Extract the (X, Y) coordinate from the center of the cell holding the provided text.  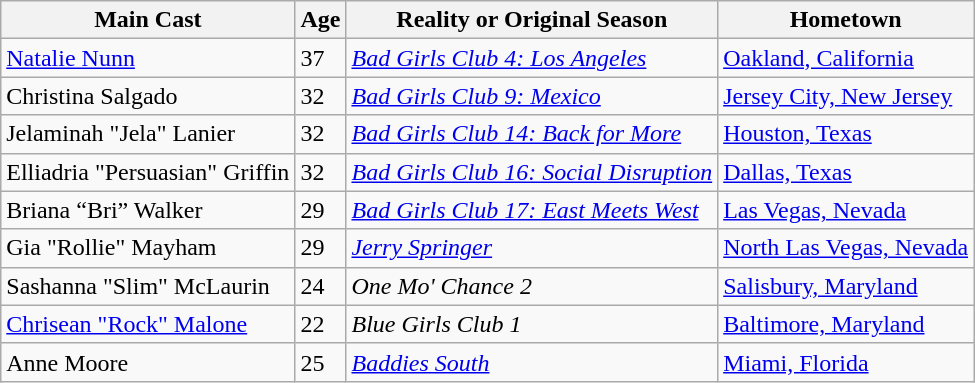
Briana “Bri” Walker (148, 210)
Oakland, California (846, 58)
Sashanna "Slim" McLaurin (148, 286)
Reality or Original Season (532, 20)
Bad Girls Club 9: Mexico (532, 96)
Bad Girls Club 16: Social Disruption (532, 172)
Baltimore, Maryland (846, 324)
22 (320, 324)
Jelaminah "Jela" Lanier (148, 134)
Elliadria "Persuasian" Griffin (148, 172)
Jerry Springer (532, 248)
Bad Girls Club 4: Los Angeles (532, 58)
Christina Salgado (148, 96)
Chrisean "Rock" Malone (148, 324)
One Mo' Chance 2 (532, 286)
Main Cast (148, 20)
Jersey City, New Jersey (846, 96)
Gia "Rollie" Mayham (148, 248)
Bad Girls Club 14: Back for More (532, 134)
Bad Girls Club 17: East Meets West (532, 210)
Miami, Florida (846, 362)
Las Vegas, Nevada (846, 210)
Dallas, Texas (846, 172)
Baddies South (532, 362)
25 (320, 362)
Blue Girls Club 1 (532, 324)
Age (320, 20)
North Las Vegas, Nevada (846, 248)
37 (320, 58)
Anne Moore (148, 362)
Natalie Nunn (148, 58)
Salisbury, Maryland (846, 286)
Hometown (846, 20)
24 (320, 286)
Houston, Texas (846, 134)
